Scan for the cell matching the given text and deliver its [x, y] coordinate at center. 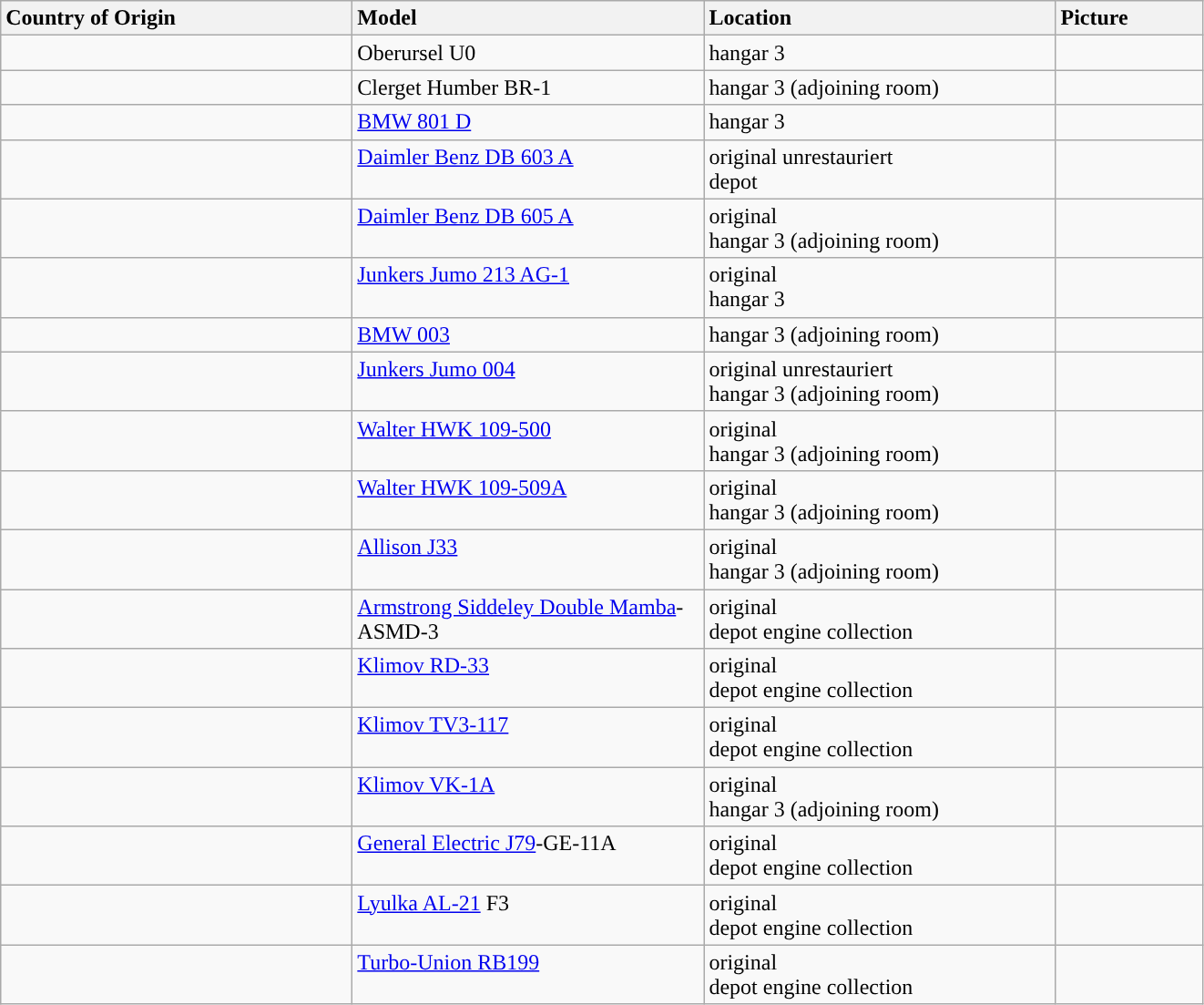
Daimler Benz DB 603 A [528, 169]
Location [880, 18]
Junkers Jumo 213 AG-1 [528, 288]
Turbo-Union RB199 [528, 975]
Model [528, 18]
originalhangar 3 [880, 288]
original unrestauriertdepot [880, 169]
Walter HWK 109-500 [528, 441]
Klimov VK-1A [528, 796]
Klimov TV3-117 [528, 738]
Oberursel U0 [528, 53]
BMW 801 D [528, 122]
Klimov RD-33 [528, 678]
Allison J33 [528, 559]
original unrestaurierthangar 3 (adjoining room) [880, 381]
Armstrong Siddeley Double Mamba-ASMD-3 [528, 618]
Walter HWK 109-509A [528, 499]
General Electric J79-GE-11A [528, 856]
Lyulka AL-21 F3 [528, 915]
BMW 003 [528, 334]
Country of Origin [177, 18]
Junkers Jumo 004 [528, 381]
Clerget Humber BR-1 [528, 87]
Daimler Benz DB 605 A [528, 228]
Picture [1129, 18]
